Pinpoint the cell where the given text exists, returning its (x, y) midpoint coordinate. 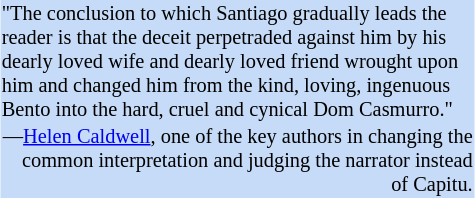
—Helen Caldwell, one of the key authors in changing the common interpretation and judging the narrator instead of Capitu. (237, 160)
